Identify which cell holds the provided text, then report its (x, y) central coordinate. 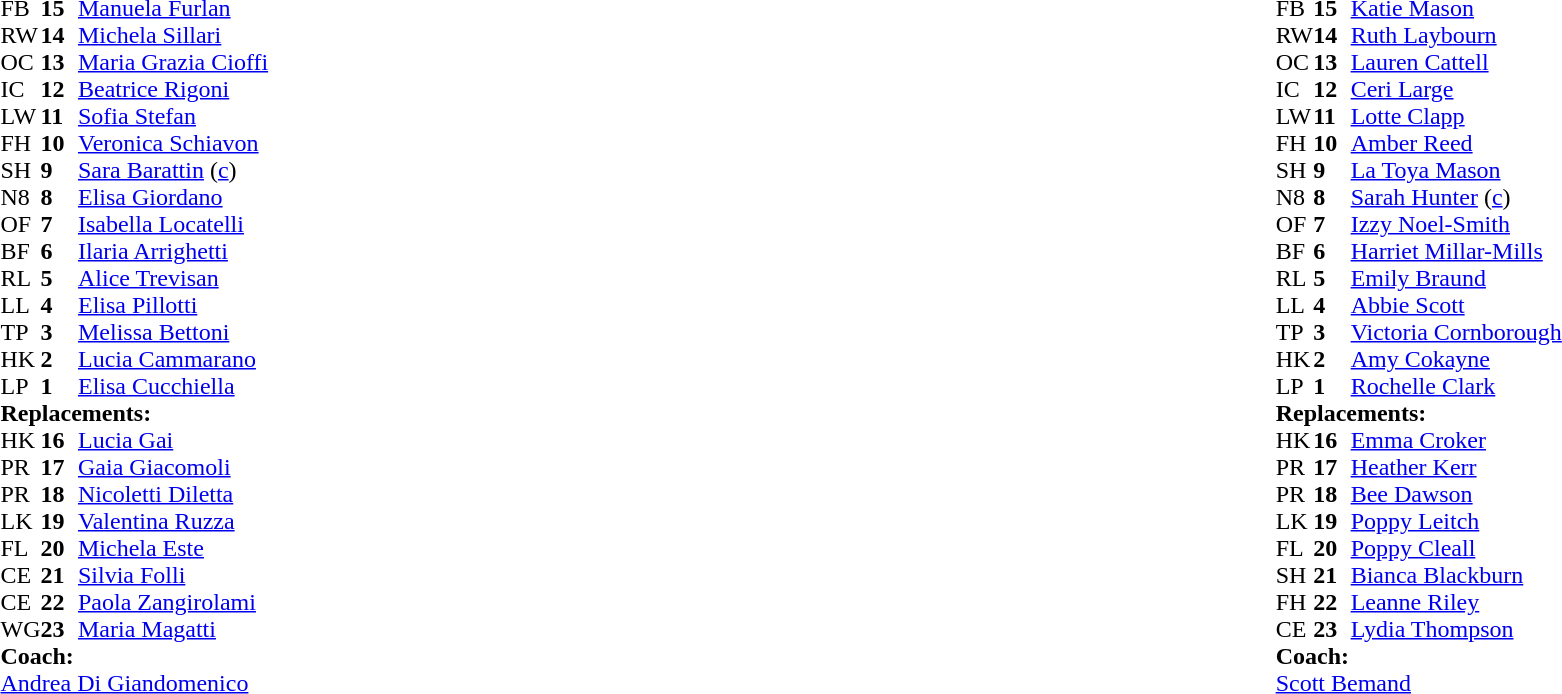
Gaia Giacomoli (173, 468)
Paola Zangirolami (173, 602)
Valentina Ruzza (173, 522)
Amy Cokayne (1456, 360)
Lucia Cammarano (173, 360)
Sofia Stefan (173, 116)
Nicoletti Diletta (173, 494)
Bee Dawson (1456, 494)
Alice Trevisan (173, 278)
Melissa Bettoni (173, 332)
Lydia Thompson (1456, 630)
WG (20, 630)
Maria Magatti (173, 630)
Ceri Large (1456, 90)
Victoria Cornborough (1456, 332)
Michela Este (173, 548)
Maria Grazia Cioffi (173, 62)
Izzy Noel-Smith (1456, 224)
Isabella Locatelli (173, 224)
Heather Kerr (1456, 468)
Elisa Giordano (173, 198)
Lotte Clapp (1456, 116)
Michela Sillari (173, 36)
Amber Reed (1456, 144)
Silvia Folli (173, 576)
Elisa Cucchiella (173, 386)
Veronica Schiavon (173, 144)
La Toya Mason (1456, 170)
Sarah Hunter (c) (1456, 198)
Leanne Riley (1456, 602)
Poppy Cleall (1456, 548)
Sara Barattin (c) (173, 170)
Elisa Pillotti (173, 306)
Bianca Blackburn (1456, 576)
Harriet Millar-Mills (1456, 252)
Rochelle Clark (1456, 386)
Ilaria Arrighetti (173, 252)
Emily Braund (1456, 278)
Beatrice Rigoni (173, 90)
Emma Croker (1456, 440)
Poppy Leitch (1456, 522)
Ruth Laybourn (1456, 36)
Abbie Scott (1456, 306)
Lucia Gai (173, 440)
Lauren Cattell (1456, 62)
